Locate the cell with the specified text and output its (X, Y) center coordinate. 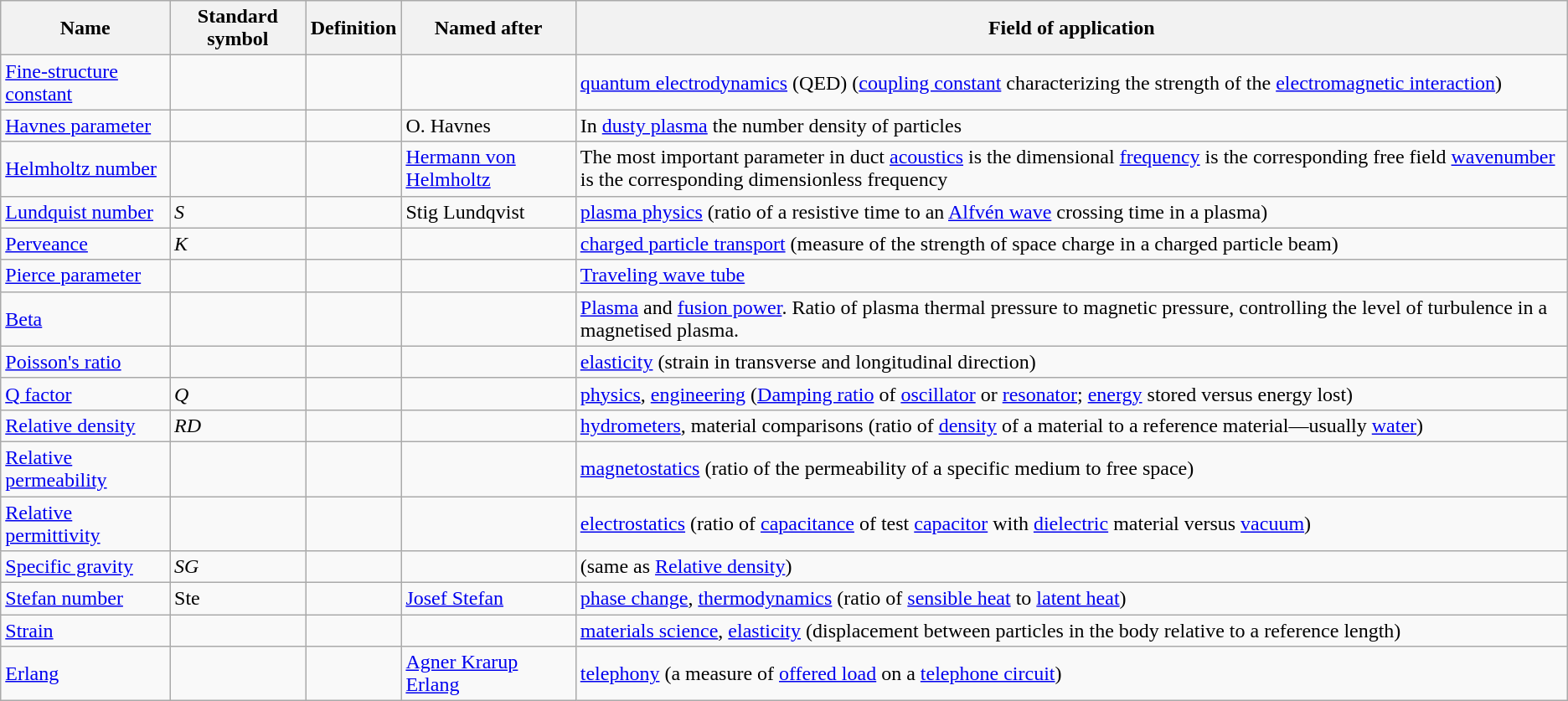
quantum electrodynamics (QED) (coupling constant characterizing the strength of the electromagnetic interaction) (1071, 82)
Helmholtz number (85, 169)
SG (238, 567)
hydrometers, material comparisons (ratio of density of a material to a reference material—usually water) (1071, 425)
Josef Stefan (488, 599)
Lundquist number (85, 212)
Stefan number (85, 599)
Agner Krarup Erlang (488, 673)
telephony (a measure of offered load on a telephone circuit) (1071, 673)
charged particle transport (measure of the strength of space charge in a charged particle beam) (1071, 244)
O. Havnes (488, 126)
Q factor (85, 394)
phase change, thermodynamics (ratio of sensible heat to latent heat) (1071, 599)
Relative density (85, 425)
elasticity (strain in transverse and longitudinal direction) (1071, 362)
magnetostatics (ratio of the permeability of a specific medium to free space) (1071, 469)
electrostatics (ratio of capacitance of test capacitor with dielectric material versus vacuum) (1071, 523)
Named after (488, 28)
In dusty plasma the number density of particles (1071, 126)
Standard symbol (238, 28)
Poisson's ratio (85, 362)
Q (238, 394)
Beta (85, 318)
Traveling wave tube (1071, 276)
Name (85, 28)
Plasma and fusion power. Ratio of plasma thermal pressure to magnetic pressure, controlling the level of turbulence in a magnetised plasma. (1071, 318)
Relative permittivity (85, 523)
Pierce parameter (85, 276)
(same as Relative density) (1071, 567)
Havnes parameter (85, 126)
Relative permeability (85, 469)
Fine-structure constant (85, 82)
physics, engineering (Damping ratio of oscillator or resonator; energy stored versus energy lost) (1071, 394)
Erlang (85, 673)
Field of application (1071, 28)
RD (238, 425)
S (238, 212)
plasma physics (ratio of a resistive time to an Alfvén wave crossing time in a plasma) (1071, 212)
Definition (353, 28)
Stig Lundqvist (488, 212)
Specific gravity (85, 567)
K (238, 244)
Strain (85, 631)
Ste (238, 599)
Perveance (85, 244)
materials science, elasticity (displacement between particles in the body relative to a reference length) (1071, 631)
Hermann von Helmholtz (488, 169)
